Pinpoint the cell where the given text exists, returning its (x, y) midpoint coordinate. 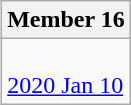
2020 Jan 10 (66, 72)
Member 16 (66, 20)
